Locate the cell with the specified text and output its (x, y) center coordinate. 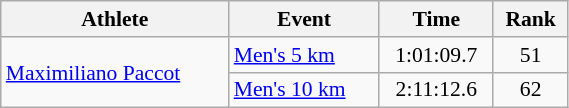
Maximiliano Paccot (115, 72)
Rank (530, 19)
Time (436, 19)
51 (530, 55)
62 (530, 90)
Men's 10 km (304, 90)
2:11:12.6 (436, 90)
Athlete (115, 19)
Event (304, 19)
1:01:09.7 (436, 55)
Men's 5 km (304, 55)
